Pinpoint the cell where the given text exists, returning its (x, y) midpoint coordinate. 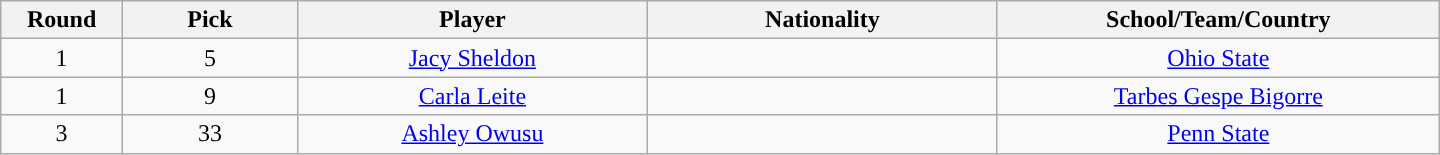
Pick (210, 20)
5 (210, 58)
Ohio State (1218, 58)
Nationality (822, 20)
Round (62, 20)
3 (62, 134)
Ashley Owusu (472, 134)
9 (210, 96)
Player (472, 20)
Tarbes Gespe Bigorre (1218, 96)
Jacy Sheldon (472, 58)
Penn State (1218, 134)
School/Team/Country (1218, 20)
33 (210, 134)
Carla Leite (472, 96)
